Output the [X, Y] coordinate of the center of the cell containing the given text.  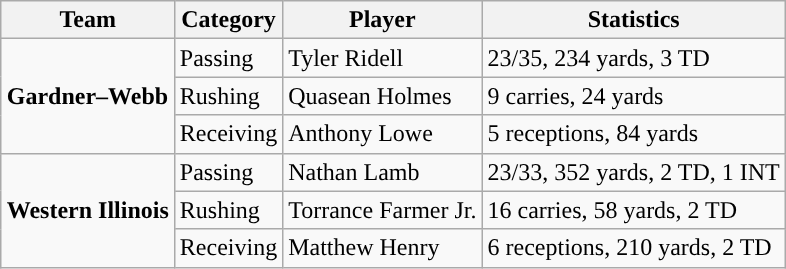
6 receptions, 210 yards, 2 TD [634, 248]
Torrance Farmer Jr. [382, 210]
Gardner–Webb [88, 96]
Tyler Ridell [382, 58]
Category [228, 20]
Matthew Henry [382, 248]
Player [382, 20]
5 receptions, 84 yards [634, 134]
9 carries, 24 yards [634, 96]
23/35, 234 yards, 3 TD [634, 58]
16 carries, 58 yards, 2 TD [634, 210]
23/33, 352 yards, 2 TD, 1 INT [634, 172]
Quasean Holmes [382, 96]
Anthony Lowe [382, 134]
Western Illinois [88, 210]
Nathan Lamb [382, 172]
Statistics [634, 20]
Team [88, 20]
